Locate the cell with the specified text and output its [x, y] center coordinate. 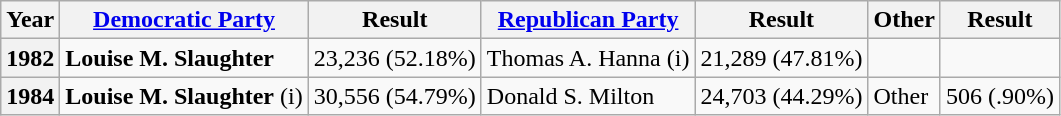
Louise M. Slaughter [184, 58]
30,556 (54.79%) [394, 96]
1984 [30, 96]
Louise M. Slaughter (i) [184, 96]
23,236 (52.18%) [394, 58]
506 (.90%) [1000, 96]
Thomas A. Hanna (i) [588, 58]
21,289 (47.81%) [782, 58]
Republican Party [588, 20]
Democratic Party [184, 20]
24,703 (44.29%) [782, 96]
Year [30, 20]
1982 [30, 58]
Donald S. Milton [588, 96]
